Pinpoint the cell where the given text exists, returning its [x, y] midpoint coordinate. 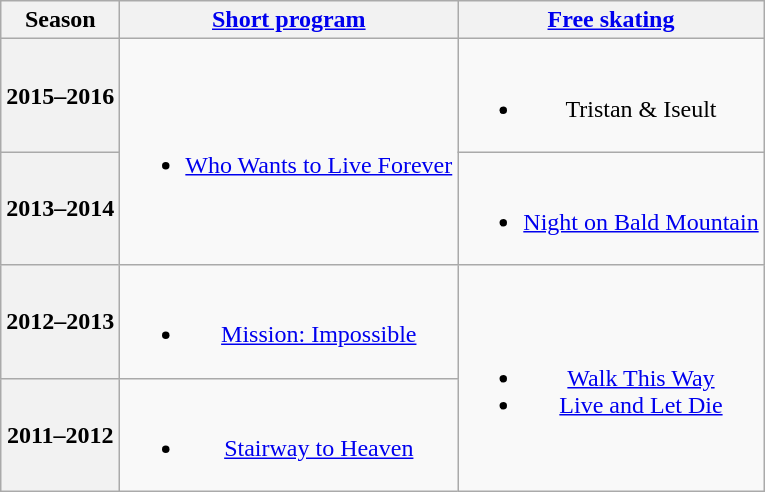
2013–2014 [60, 208]
Walk This Way Live and Let Die [611, 378]
Free skating [611, 20]
2011–2012 [60, 434]
Who Wants to Live Forever [289, 152]
Short program [289, 20]
2012–2013 [60, 322]
Stairway to Heaven [289, 434]
Tristan & Iseult [611, 96]
2015–2016 [60, 96]
Season [60, 20]
Mission: Impossible [289, 322]
Night on Bald Mountain [611, 208]
